Return [x, y] of the center of cell containing provided text 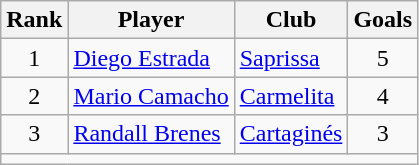
1 [34, 58]
Goals [383, 20]
Player [151, 20]
Carmelita [291, 96]
4 [383, 96]
Rank [34, 20]
5 [383, 58]
Mario Camacho [151, 96]
Club [291, 20]
Saprissa [291, 58]
2 [34, 96]
Diego Estrada [151, 58]
Randall Brenes [151, 134]
Cartaginés [291, 134]
